Locate the cell with the specified text and output its [X, Y] center coordinate. 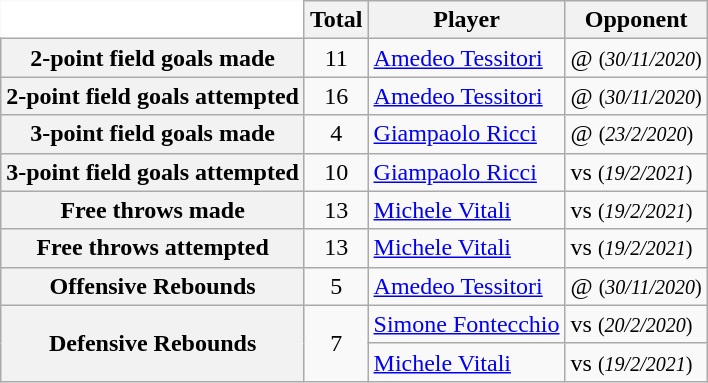
4 [336, 134]
2-point field goals made [153, 58]
3-point field goals attempted [153, 172]
11 [336, 58]
@ (23/2/2020) [636, 134]
Defensive Rebounds [153, 343]
7 [336, 343]
Player [466, 20]
Simone Fontecchio [466, 324]
Total [336, 20]
10 [336, 172]
2-point field goals attempted [153, 96]
Offensive Rebounds [153, 286]
Opponent [636, 20]
5 [336, 286]
Free throws made [153, 210]
Free throws attempted [153, 248]
vs (20/2/2020) [636, 324]
16 [336, 96]
3-point field goals made [153, 134]
